Capture the cell that displays the provided text and extract its (X, Y) central coordinate. 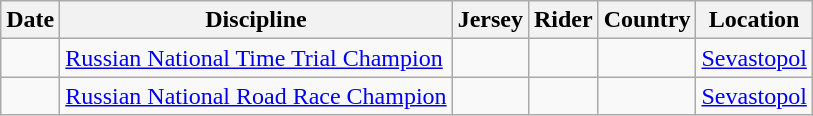
Date (30, 20)
Russian National Road Race Champion (256, 96)
Country (647, 20)
Discipline (256, 20)
Location (754, 20)
Rider (563, 20)
Jersey (490, 20)
Russian National Time Trial Champion (256, 58)
